Return (X, Y) of the center of cell containing provided text 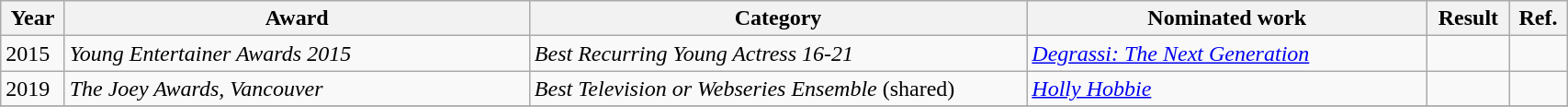
Category (777, 18)
2019 (33, 89)
Young Entertainer Awards 2015 (297, 53)
Best Recurring Young Actress 16-21 (777, 53)
Year (33, 18)
Ref. (1538, 18)
The Joey Awards, Vancouver (297, 89)
Result (1469, 18)
Nominated work (1227, 18)
2015 (33, 53)
Award (297, 18)
Degrassi: The Next Generation (1227, 53)
Best Television or Webseries Ensemble (shared) (777, 89)
Holly Hobbie (1227, 89)
